Pinpoint the cell where the given text exists, returning its (x, y) midpoint coordinate. 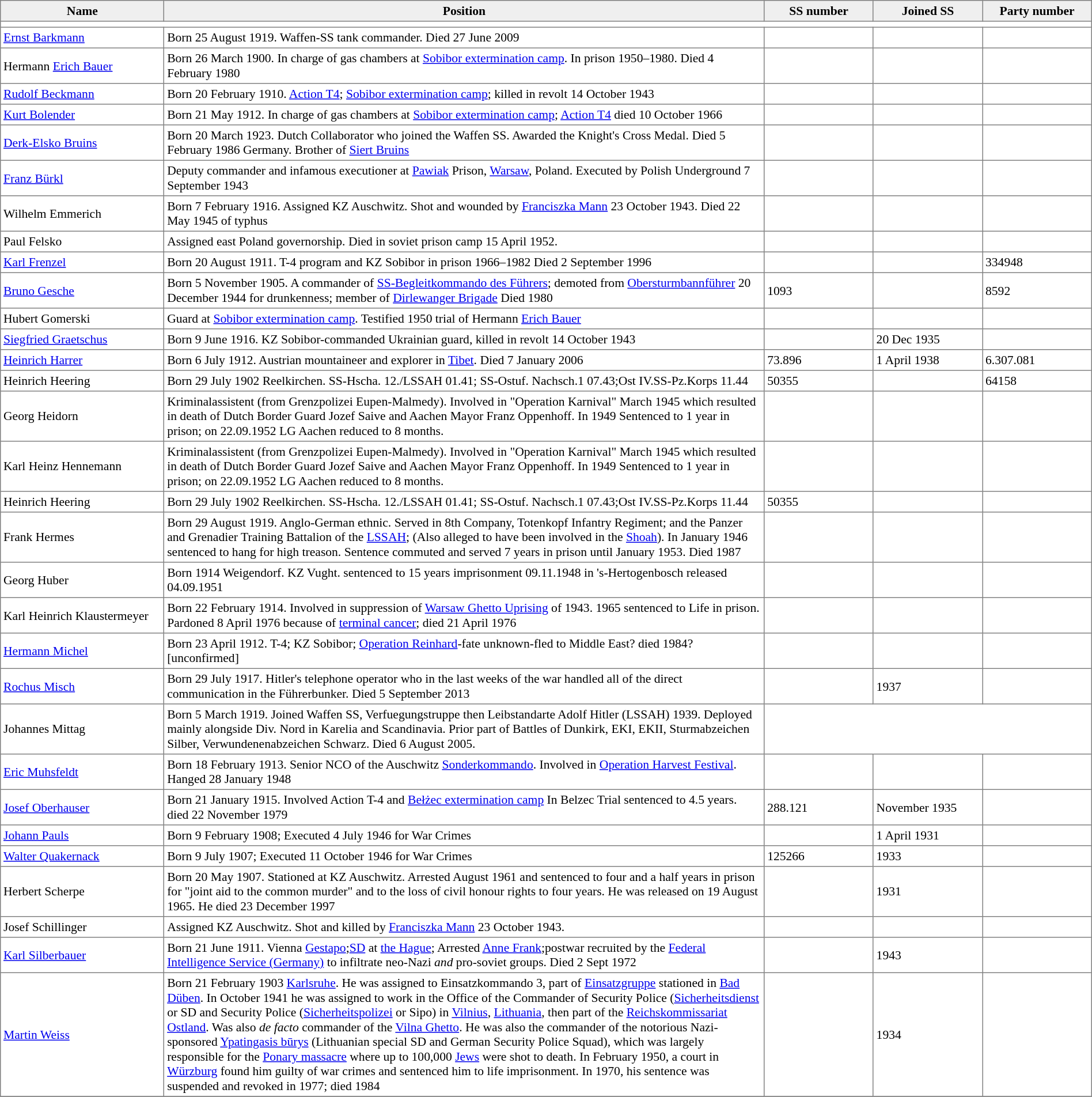
Born 6 July 1912. Austrian mountaineer and explorer in Tibet. Died 7 January 2006 (464, 360)
Name (82, 11)
64158 (1037, 381)
Hermann Michel (82, 651)
Born 1914 Weigendorf. KZ Vught. sentenced to 15 years imprisonment 09.11.1948 in 's-Hertogenbosch released 04.09.1951 (464, 580)
Joined SS (927, 11)
Rochus Misch (82, 686)
Siegfried Graetschus (82, 339)
Ernst Barkmann (82, 37)
Georg Huber (82, 580)
Walter Quakernack (82, 856)
Karl Silberbauer (82, 955)
Party number (1037, 11)
Frank Hermes (82, 537)
125266 (819, 856)
Born 20 August 1911. T-4 program and KZ Sobibor in prison 1966–1982 Died 2 September 1996 (464, 262)
Kurt Bolender (82, 115)
Assigned east Poland governorship. Died in soviet prison camp 15 April 1952. (464, 241)
Heinrich Harrer (82, 360)
1934 (927, 1034)
1937 (927, 686)
Karl Heinrich Klaustermeyer (82, 615)
6.307.081 (1037, 360)
Born 9 February 1908; Executed 4 July 1946 for War Crimes (464, 835)
Franz Bürkl (82, 178)
Hubert Gomerski (82, 319)
Rudolf Beckmann (82, 94)
8592 (1037, 290)
Born 18 February 1913. Senior NCO of the Auschwitz Sonderkommando. Involved in Operation Harvest Festival. Hanged 28 January 1948 (464, 772)
Born 20 February 1910. Action T4; Sobibor extermination camp; killed in revolt 14 October 1943 (464, 94)
Martin Weiss (82, 1034)
Johann Pauls (82, 835)
Wilhelm Emmerich (82, 214)
Born 7 February 1916. Assigned KZ Auschwitz. Shot and wounded by Franciszka Mann 23 October 1943. Died 22 May 1945 of typhus (464, 214)
20 Dec 1935 (927, 339)
Assigned KZ Auschwitz. Shot and killed by Franciszka Mann 23 October 1943. (464, 927)
Josef Oberhauser (82, 807)
1 April 1938 (927, 360)
73.896 (819, 360)
1943 (927, 955)
Eric Muhsfeldt (82, 772)
Born 21 May 1912. In charge of gas chambers at Sobibor extermination camp; Action T4 died 10 October 1966 (464, 115)
1933 (927, 856)
Paul Felsko (82, 241)
1093 (819, 290)
Deputy commander and infamous executioner at Pawiak Prison, Warsaw, Poland. Executed by Polish Underground 7 September 1943 (464, 178)
1931 (927, 892)
Derk-Elsko Bruins (82, 143)
288.121 (819, 807)
Herbert Scherpe (82, 892)
SS number (819, 11)
Johannes Mittag (82, 729)
1 April 1931 (927, 835)
November 1935 (927, 807)
Karl Frenzel (82, 262)
Karl Heinz Hennemann (82, 467)
Born 9 June 1916. KZ Sobibor-commanded Ukrainian guard, killed in revolt 14 October 1943 (464, 339)
Georg Heidorn (82, 416)
Bruno Gesche (82, 290)
Guard at Sobibor extermination camp. Testified 1950 trial of Hermann Erich Bauer (464, 319)
Born 26 March 1900. In charge of gas chambers at Sobibor extermination camp. In prison 1950–1980. Died 4 February 1980 (464, 66)
Josef Schillinger (82, 927)
Position (464, 11)
Born 21 January 1915. Involved Action T-4 and Bełżec extermination camp In Belzec Trial sentenced to 4.5 years. died 22 November 1979 (464, 807)
334948 (1037, 262)
Born 25 August 1919. Waffen-SS tank commander. Died 27 June 2009 (464, 37)
Hermann Erich Bauer (82, 66)
Born 9 July 1907; Executed 11 October 1946 for War Crimes (464, 856)
Born 23 April 1912. T-4; KZ Sobibor; Operation Reinhard-fate unknown-fled to Middle East? died 1984? [unconfirmed] (464, 651)
